Search for the cell housing the specified text and yield its [x, y] center coordinate. 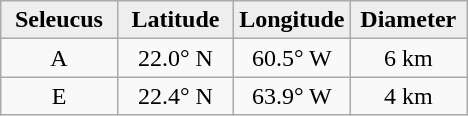
Longitude [292, 20]
A [59, 58]
Latitude [175, 20]
Seleucus [59, 20]
Diameter [408, 20]
63.9° W [292, 96]
60.5° W [292, 58]
E [59, 96]
4 km [408, 96]
22.0° N [175, 58]
22.4° N [175, 96]
6 km [408, 58]
